Detect which cell encompasses the target text, then output its [x, y] center coordinate. 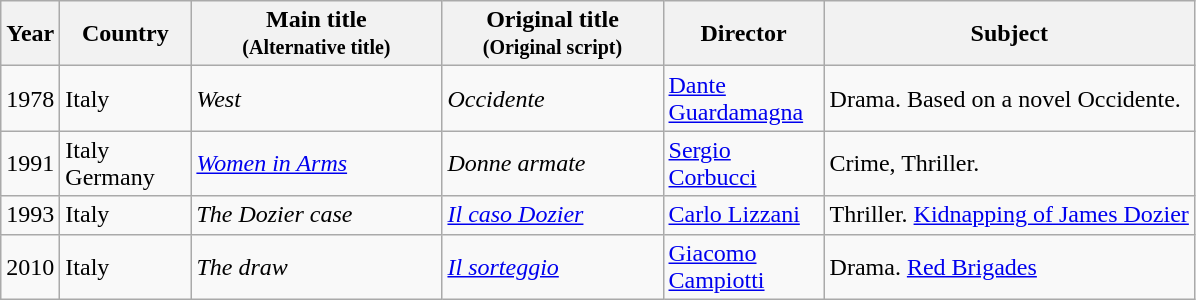
1993 [30, 215]
Donne armate [552, 164]
Drama. Based on a novel Occidente. [1009, 98]
Il sorteggio [552, 266]
Original title(Original script) [552, 34]
Dante Guardamagna [744, 98]
Year [30, 34]
Subject [1009, 34]
Crime, Thriller. [1009, 164]
ItalyGermany [126, 164]
Main title(Alternative title) [316, 34]
Sergio Corbucci [744, 164]
The draw [316, 266]
Il caso Dozier [552, 215]
2010 [30, 266]
1991 [30, 164]
Drama. Red Brigades [1009, 266]
Director [744, 34]
Women in Arms [316, 164]
Country [126, 34]
Occidente [552, 98]
The Dozier case [316, 215]
West [316, 98]
Carlo Lizzani [744, 215]
Thriller. Kidnapping of James Dozier [1009, 215]
Giacomo Campiotti [744, 266]
1978 [30, 98]
